Return [x, y] of the center of cell containing provided text 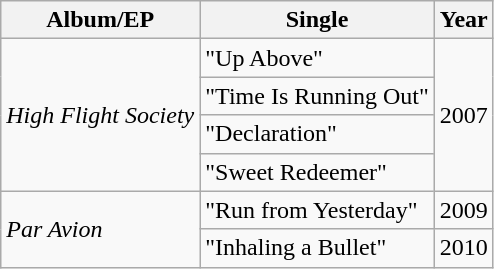
"Sweet Redeemer" [317, 172]
Single [317, 20]
"Run from Yesterday" [317, 210]
2007 [464, 115]
"Up Above" [317, 58]
"Declaration" [317, 134]
2009 [464, 210]
Album/EP [100, 20]
"Time Is Running Out" [317, 96]
Year [464, 20]
Par Avion [100, 229]
2010 [464, 248]
"Inhaling a Bullet" [317, 248]
High Flight Society [100, 115]
